Scan for the cell matching the given text and deliver its [x, y] coordinate at center. 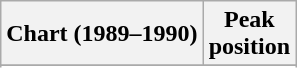
Peakposition [249, 34]
Chart (1989–1990) [102, 34]
